Return (x, y) of the center of cell containing provided text 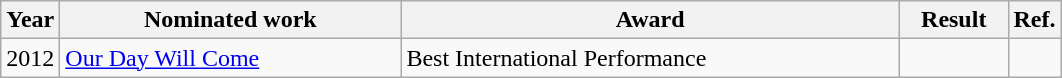
Our Day Will Come (230, 58)
Award (650, 20)
Best International Performance (650, 58)
Ref. (1034, 20)
Nominated work (230, 20)
Year (30, 20)
Result (954, 20)
2012 (30, 58)
